Capture the cell that displays the provided text and extract its [X, Y] central coordinate. 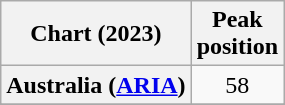
Australia (ARIA) [96, 85]
58 [237, 85]
Chart (2023) [96, 34]
Peakposition [237, 34]
